Return [x, y] of the center of cell containing provided text 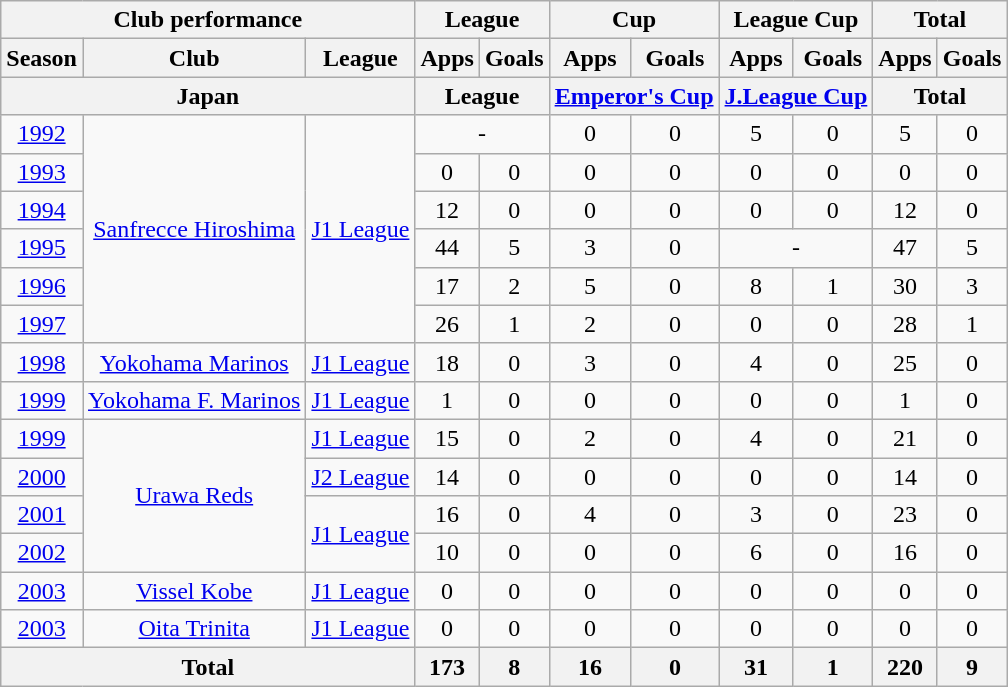
J.League Cup [796, 96]
18 [447, 362]
26 [447, 324]
15 [447, 438]
Yokohama F. Marinos [194, 400]
17 [447, 286]
47 [905, 248]
1994 [42, 210]
Cup [634, 20]
1998 [42, 362]
9 [972, 667]
220 [905, 667]
25 [905, 362]
10 [447, 553]
30 [905, 286]
23 [905, 515]
Yokohama Marinos [194, 362]
2000 [42, 477]
Vissel Kobe [194, 591]
173 [447, 667]
31 [756, 667]
28 [905, 324]
1995 [42, 248]
Japan [208, 96]
1992 [42, 134]
1993 [42, 172]
1997 [42, 324]
21 [905, 438]
Sanfrecce Hiroshima [194, 229]
Urawa Reds [194, 495]
1996 [42, 286]
2002 [42, 553]
Club performance [208, 20]
44 [447, 248]
J2 League [360, 477]
Season [42, 58]
Oita Trinita [194, 629]
Emperor's Cup [634, 96]
6 [756, 553]
2001 [42, 515]
League Cup [796, 20]
Club [194, 58]
